Return the [x, y] coordinate for the center point of the cell that contains the specified text.  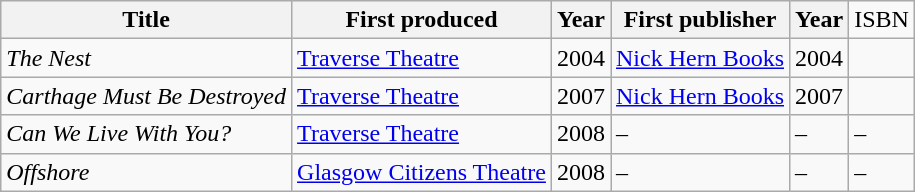
Offshore [146, 172]
ISBN [882, 20]
Title [146, 20]
Can We Live With You? [146, 134]
First publisher [700, 20]
The Nest [146, 58]
Glasgow Citizens Theatre [422, 172]
First produced [422, 20]
Carthage Must Be Destroyed [146, 96]
